Scan for the cell matching the given text and deliver its [x, y] coordinate at center. 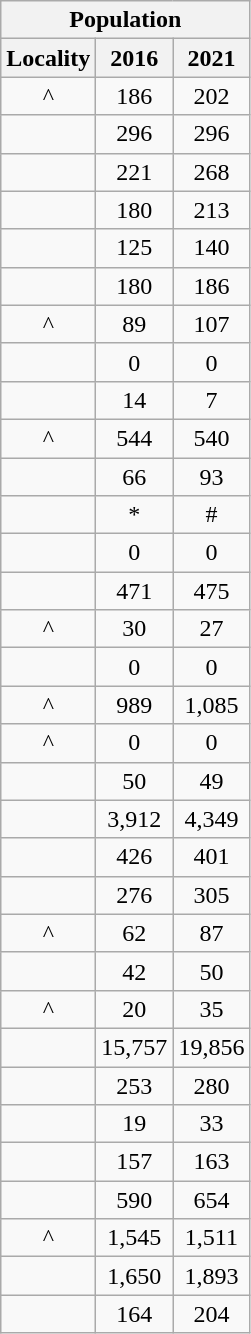
125 [134, 248]
204 [212, 1314]
1,893 [212, 1276]
544 [134, 438]
157 [134, 1162]
202 [212, 96]
107 [212, 324]
35 [212, 1009]
426 [134, 857]
989 [134, 705]
163 [212, 1162]
475 [212, 591]
19,856 [212, 1047]
1,511 [212, 1238]
276 [134, 895]
# [212, 515]
87 [212, 933]
2021 [212, 58]
253 [134, 1085]
15,757 [134, 1047]
1,650 [134, 1276]
93 [212, 477]
164 [134, 1314]
14 [134, 400]
4,349 [212, 819]
3,912 [134, 819]
33 [212, 1124]
42 [134, 971]
Locality [48, 58]
1,545 [134, 1238]
268 [212, 172]
20 [134, 1009]
401 [212, 857]
280 [212, 1085]
654 [212, 1200]
30 [134, 629]
49 [212, 781]
89 [134, 324]
213 [212, 210]
62 [134, 933]
Population [126, 20]
1,085 [212, 705]
7 [212, 400]
221 [134, 172]
590 [134, 1200]
* [134, 515]
471 [134, 591]
27 [212, 629]
2016 [134, 58]
140 [212, 248]
66 [134, 477]
19 [134, 1124]
305 [212, 895]
540 [212, 438]
